Return the (X, Y) coordinate for the center point of the cell that contains the specified text.  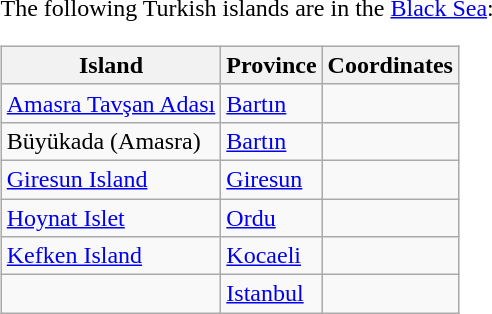
Ordu (272, 217)
Coordinates (390, 65)
Hoynat Islet (111, 217)
Kocaeli (272, 256)
Büyükada (Amasra) (111, 141)
Kefken Island (111, 256)
Giresun Island (111, 179)
Amasra Tavşan Adası (111, 103)
Island (111, 65)
Istanbul (272, 294)
Giresun (272, 179)
Province (272, 65)
